Provide the [X, Y] coordinate of the cell's center where the given text is located.  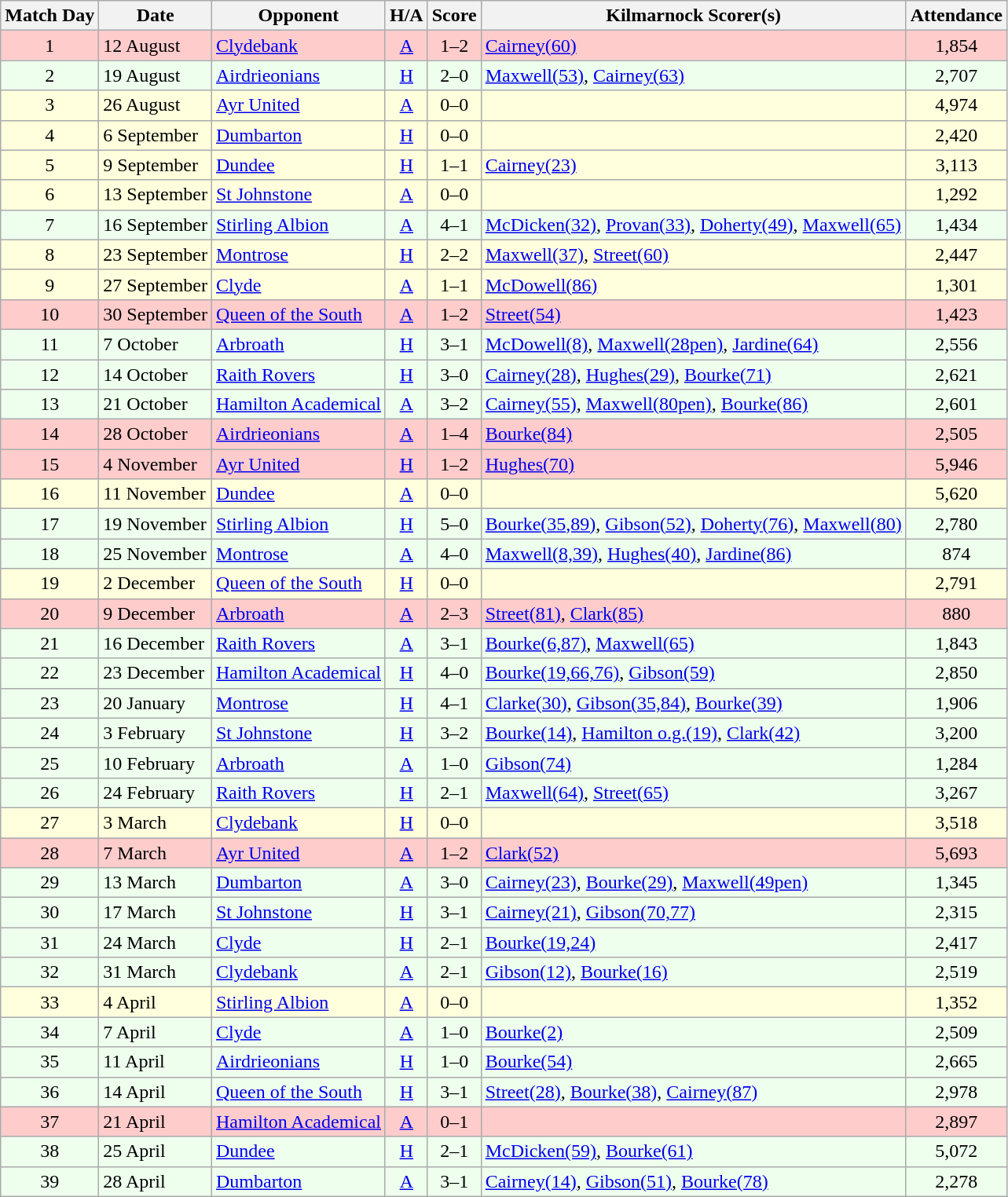
Gibson(74) [693, 763]
1–4 [454, 434]
24 March [156, 943]
Score [454, 16]
Bourke(2) [693, 1032]
27 [50, 822]
5,620 [956, 494]
2,519 [956, 972]
2,447 [956, 254]
McDicken(32), Provan(33), Doherty(49), Maxwell(65) [693, 225]
3 [50, 105]
2,509 [956, 1032]
15 [50, 464]
2,420 [956, 135]
17 March [156, 913]
26 August [156, 105]
13 [50, 404]
1,284 [956, 763]
26 [50, 793]
17 [50, 524]
2,850 [956, 673]
1,854 [956, 46]
24 February [156, 793]
Bourke(14), Hamilton o.g.(19), Clark(42) [693, 733]
21 [50, 643]
5–0 [454, 524]
Street(28), Bourke(38), Cairney(87) [693, 1092]
6 September [156, 135]
2,791 [956, 584]
10 February [156, 763]
Gibson(12), Bourke(16) [693, 972]
Opponent [299, 16]
3 March [156, 822]
2,315 [956, 913]
11 [50, 344]
2,780 [956, 524]
13 March [156, 883]
Bourke(84) [693, 434]
20 January [156, 703]
28 April [156, 1181]
Kilmarnock Scorer(s) [693, 16]
2,601 [956, 404]
Street(54) [693, 314]
23 December [156, 673]
5 [50, 165]
27 September [156, 284]
3,518 [956, 822]
5,693 [956, 852]
1,301 [956, 284]
2–2 [454, 254]
H/A [406, 16]
Cairney(60) [693, 46]
28 October [156, 434]
9 [50, 284]
23 September [156, 254]
2,978 [956, 1092]
4 April [156, 1002]
Clark(52) [693, 852]
38 [50, 1151]
25 [50, 763]
9 December [156, 613]
0–1 [454, 1122]
2–3 [454, 613]
Bourke(6,87), Maxwell(65) [693, 643]
1,434 [956, 225]
2,417 [956, 943]
1,292 [956, 195]
25 April [156, 1151]
12 August [156, 46]
3 February [156, 733]
4,974 [956, 105]
Clarke(30), Gibson(35,84), Bourke(39) [693, 703]
Bourke(19,24) [693, 943]
Cairney(23), Bourke(29), Maxwell(49pen) [693, 883]
11 November [156, 494]
McDowell(86) [693, 284]
1,906 [956, 703]
19 November [156, 524]
30 [50, 913]
14 April [156, 1092]
7 [50, 225]
19 [50, 584]
3,267 [956, 793]
2–0 [454, 75]
874 [956, 554]
2,707 [956, 75]
13 September [156, 195]
39 [50, 1181]
2,278 [956, 1181]
1,345 [956, 883]
11 April [156, 1062]
16 December [156, 643]
22 [50, 673]
Date [156, 16]
Cairney(55), Maxwell(80pen), Bourke(86) [693, 404]
2,505 [956, 434]
Cairney(23) [693, 165]
Cairney(21), Gibson(70,77) [693, 913]
2,665 [956, 1062]
3,113 [956, 165]
33 [50, 1002]
23 [50, 703]
Maxwell(64), Street(65) [693, 793]
1,352 [956, 1002]
4 [50, 135]
5,946 [956, 464]
4 November [156, 464]
Cairney(14), Gibson(51), Bourke(78) [693, 1181]
7 April [156, 1032]
5,072 [956, 1151]
24 [50, 733]
Maxwell(8,39), Hughes(40), Jardine(86) [693, 554]
1 [50, 46]
McDowell(8), Maxwell(28pen), Jardine(64) [693, 344]
30 September [156, 314]
7 October [156, 344]
Maxwell(37), Street(60) [693, 254]
1,843 [956, 643]
1,423 [956, 314]
34 [50, 1032]
880 [956, 613]
2,556 [956, 344]
37 [50, 1122]
21 October [156, 404]
36 [50, 1092]
10 [50, 314]
Street(81), Clark(85) [693, 613]
Attendance [956, 16]
3,200 [956, 733]
20 [50, 613]
2,897 [956, 1122]
32 [50, 972]
14 October [156, 375]
16 September [156, 225]
Hughes(70) [693, 464]
Maxwell(53), Cairney(63) [693, 75]
14 [50, 434]
8 [50, 254]
31 March [156, 972]
16 [50, 494]
7 March [156, 852]
31 [50, 943]
2,621 [956, 375]
Bourke(19,66,76), Gibson(59) [693, 673]
25 November [156, 554]
6 [50, 195]
Bourke(54) [693, 1062]
28 [50, 852]
21 April [156, 1122]
Bourke(35,89), Gibson(52), Doherty(76), Maxwell(80) [693, 524]
19 August [156, 75]
McDicken(59), Bourke(61) [693, 1151]
18 [50, 554]
Match Day [50, 16]
12 [50, 375]
Cairney(28), Hughes(29), Bourke(71) [693, 375]
2 [50, 75]
2 December [156, 584]
35 [50, 1062]
9 September [156, 165]
29 [50, 883]
